Locate the cell with the specified text and output its [x, y] center coordinate. 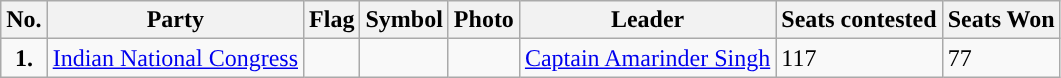
Photo [484, 20]
Captain Amarinder Singh [647, 58]
1. [24, 58]
Party [175, 20]
Seats contested [859, 20]
Seats Won [1001, 20]
77 [1001, 58]
Leader [647, 20]
117 [859, 58]
Flag [332, 20]
No. [24, 20]
Indian National Congress [175, 58]
Symbol [404, 20]
